Locate the cell with the specified text and output its (x, y) center coordinate. 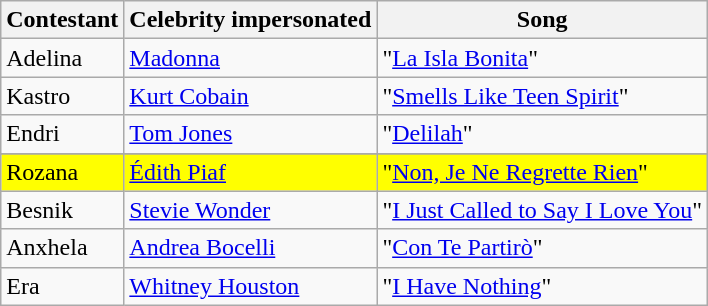
Celebrity impersonated (250, 20)
Stevie Wonder (250, 210)
"Smells Like Teen Spirit" (542, 96)
Era (62, 286)
Édith Piaf (250, 172)
Contestant (62, 20)
Besnik (62, 210)
"Delilah" (542, 134)
Endri (62, 134)
Whitney Houston (250, 286)
"I Have Nothing" (542, 286)
Madonna (250, 58)
Song (542, 20)
"Con Te Partirò" (542, 248)
Tom Jones (250, 134)
Kurt Cobain (250, 96)
Anxhela (62, 248)
"Non, Je Ne Regrette Rien" (542, 172)
Kastro (62, 96)
"I Just Called to Say I Love You" (542, 210)
"La Isla Bonita" (542, 58)
Adelina (62, 58)
Andrea Bocelli (250, 248)
Rozana (62, 172)
